Search for the cell housing the specified text and yield its [x, y] center coordinate. 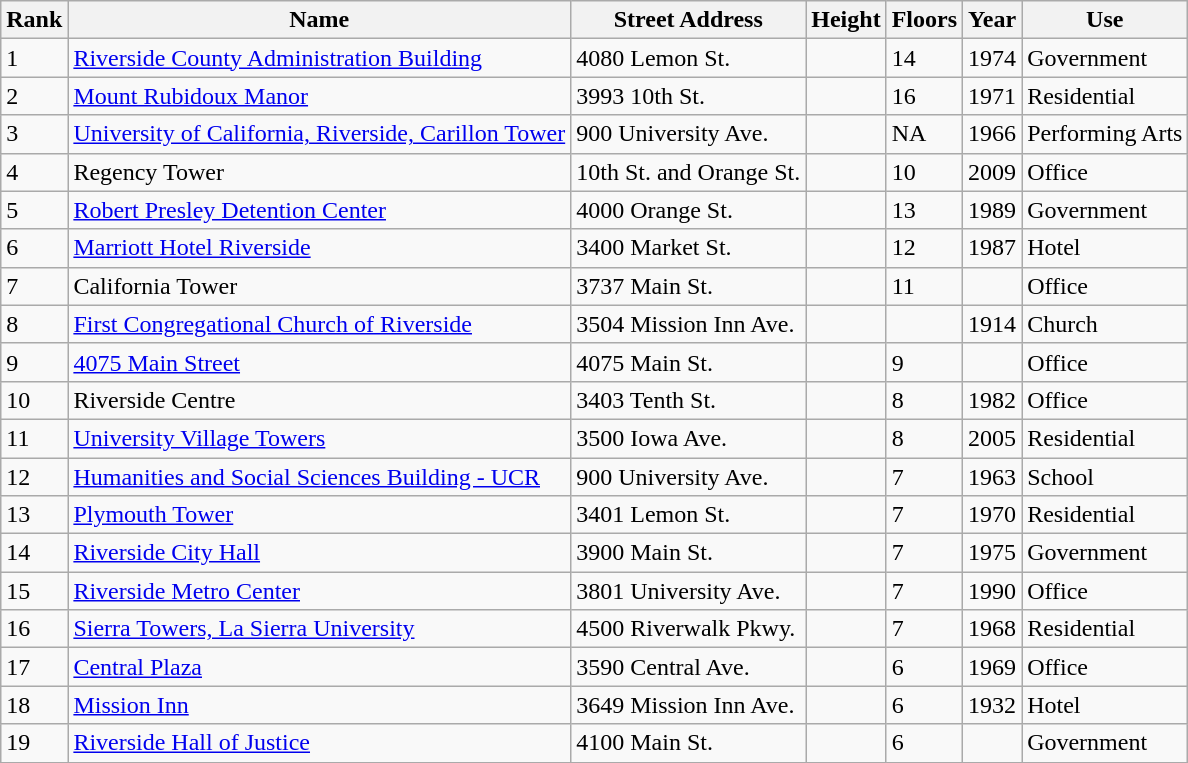
1970 [992, 515]
Riverside City Hall [320, 553]
2005 [992, 438]
Riverside County Administration Building [320, 58]
Mission Inn [320, 705]
3993 10th St. [688, 96]
2009 [992, 172]
Riverside Hall of Justice [320, 743]
4075 Main St. [688, 362]
15 [34, 591]
Central Plaza [320, 667]
1963 [992, 477]
1982 [992, 400]
Regency Tower [320, 172]
1975 [992, 553]
1914 [992, 324]
3500 Iowa Ave. [688, 438]
3401 Lemon St. [688, 515]
4000 Orange St. [688, 210]
Church [1105, 324]
4500 Riverwalk Pkwy. [688, 629]
Use [1105, 20]
California Tower [320, 286]
Performing Arts [1105, 134]
4100 Main St. [688, 743]
Riverside Centre [320, 400]
First Congregational Church of Riverside [320, 324]
Plymouth Tower [320, 515]
10th St. and Orange St. [688, 172]
Street Address [688, 20]
Robert Presley Detention Center [320, 210]
3590 Central Ave. [688, 667]
3737 Main St. [688, 286]
2 [34, 96]
1989 [992, 210]
Marriott Hotel Riverside [320, 248]
University of California, Riverside, Carillon Tower [320, 134]
1966 [992, 134]
1971 [992, 96]
Year [992, 20]
4 [34, 172]
Floors [924, 20]
School [1105, 477]
3 [34, 134]
5 [34, 210]
3504 Mission Inn Ave. [688, 324]
1932 [992, 705]
1969 [992, 667]
1968 [992, 629]
Height [846, 20]
3900 Main St. [688, 553]
19 [34, 743]
NA [924, 134]
18 [34, 705]
1987 [992, 248]
University Village Towers [320, 438]
1 [34, 58]
Name [320, 20]
Mount Rubidoux Manor [320, 96]
1990 [992, 591]
3801 University Ave. [688, 591]
Sierra Towers, La Sierra University [320, 629]
3649 Mission Inn Ave. [688, 705]
Rank [34, 20]
3400 Market St. [688, 248]
3403 Tenth St. [688, 400]
4075 Main Street [320, 362]
Humanities and Social Sciences Building - UCR [320, 477]
17 [34, 667]
4080 Lemon St. [688, 58]
Riverside Metro Center [320, 591]
1974 [992, 58]
